From the cell containing the given text, extract its center point as [x, y] coordinate. 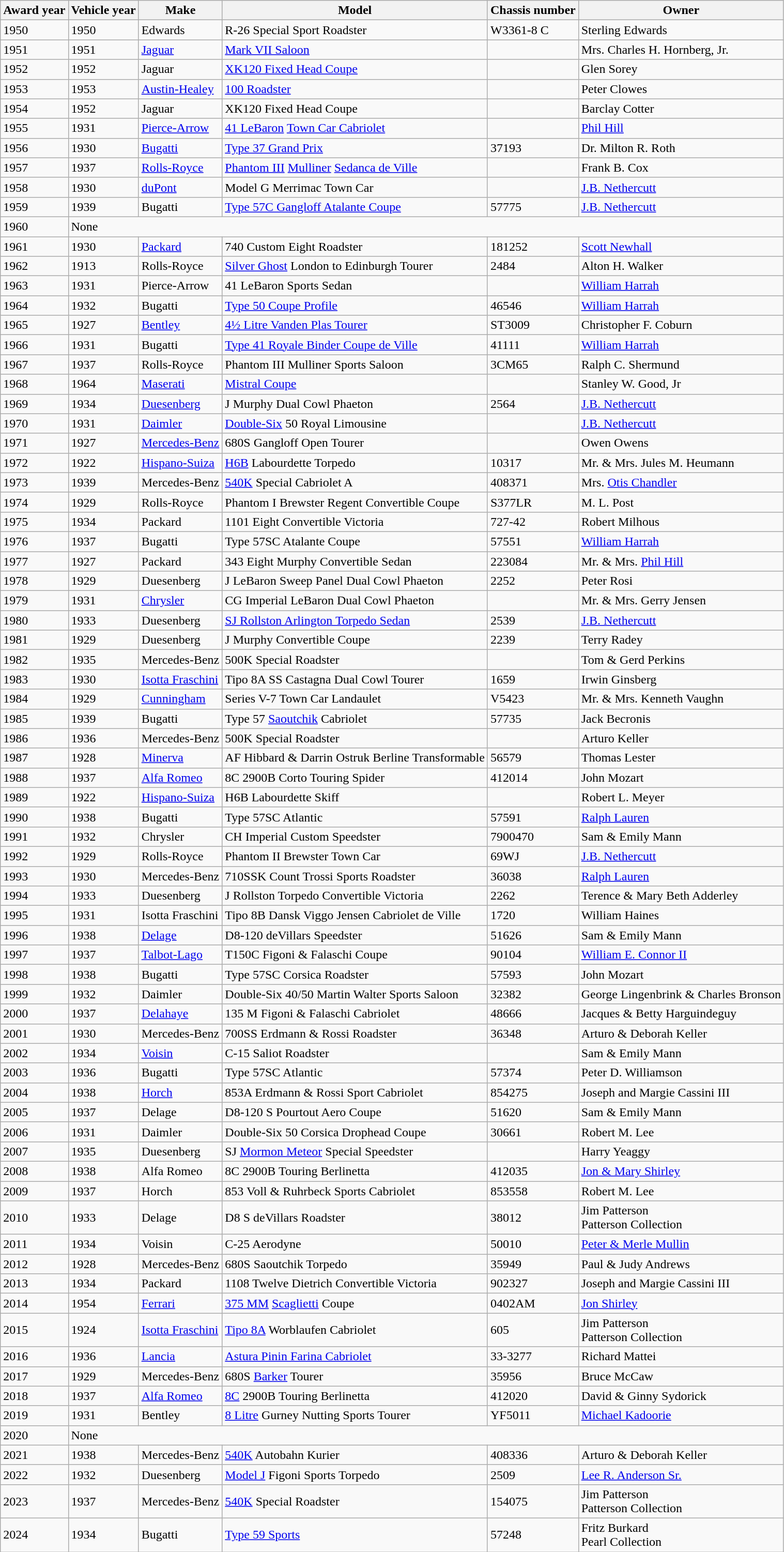
853558 [533, 1191]
Alton H. Walker [681, 266]
540K Special Roadster [355, 1501]
2021 [34, 1455]
C-25 Aerodyne [355, 1244]
Barclay Cotter [681, 109]
36038 [533, 876]
2017 [34, 1376]
2014 [34, 1303]
680S Barker Tourer [355, 1376]
Type 57C Gangloff Atalante Coupe [355, 207]
Talbot-Lago [180, 955]
Maserati [180, 384]
854275 [533, 1092]
57551 [533, 541]
Mistral Coupe [355, 384]
Tipo 8A Worblaufen Cabriolet [355, 1330]
Double-Six 50 Corsica Drophead Coupe [355, 1132]
Astura Pinin Farina Cabriolet [355, 1357]
Richard Mattei [681, 1357]
Cunningham [180, 699]
540K Special Cabriolet A [355, 482]
Dr. Milton R. Roth [681, 148]
Mrs. Otis Chandler [681, 482]
2023 [34, 1501]
8 Litre Gurney Nutting Sports Tourer [355, 1416]
412020 [533, 1396]
2252 [533, 581]
J Murphy Dual Cowl Phaeton [355, 404]
Series V-7 Town Car Landaulet [355, 699]
Minerva [180, 758]
1963 [34, 286]
37193 [533, 148]
30661 [533, 1132]
Jon Shirley [681, 1303]
2012 [34, 1264]
1989 [34, 797]
1959 [34, 207]
46546 [533, 306]
Glen Sorey [681, 69]
408336 [533, 1455]
CG Imperial LeBaron Dual Cowl Phaeton [355, 601]
2007 [34, 1151]
Fritz BurkardPearl Collection [681, 1534]
George Lingenbrink & Charles Bronson [681, 994]
1961 [34, 247]
2484 [533, 266]
1985 [34, 719]
1913 [103, 266]
Jack Becronis [681, 719]
W3361-8 C [533, 30]
Stanley W. Good, Jr [681, 384]
Ferrari [180, 1303]
Mr. & Mrs. Gerry Jensen [681, 601]
ST3009 [533, 325]
2004 [34, 1092]
Model [355, 10]
Robert Milhous [681, 522]
H6B Labourdette Skiff [355, 797]
M. L. Post [681, 502]
Jon & Mary Shirley [681, 1171]
90104 [533, 955]
853A Erdmann & Rossi Sport Cabriolet [355, 1092]
Jacques & Betty Harguindeguy [681, 1014]
35956 [533, 1376]
50010 [533, 1244]
1966 [34, 345]
853 Voll & Ruhrbeck Sports Cabriolet [355, 1191]
1960 [34, 226]
C-15 Saliot Roadster [355, 1053]
1101 Eight Convertible Victoria [355, 522]
Edwards [180, 30]
2019 [34, 1416]
R-26 Special Sport Roadster [355, 30]
57248 [533, 1534]
1967 [34, 364]
36348 [533, 1033]
1996 [34, 935]
Phil Hill [681, 128]
154075 [533, 1501]
51626 [533, 935]
680S Gangloff Open Tourer [355, 443]
Model G Merrimac Town Car [355, 187]
Chassis number [533, 10]
56579 [533, 758]
1973 [34, 482]
Thomas Lester [681, 758]
2001 [34, 1033]
2005 [34, 1112]
2024 [34, 1534]
100 Roadster [355, 89]
Vehicle year [103, 10]
Peter Clowes [681, 89]
David & Ginny Sydorick [681, 1396]
1968 [34, 384]
1978 [34, 581]
Mrs. Charles H. Hornberg, Jr. [681, 50]
0402AM [533, 1303]
Lee R. Anderson Sr. [681, 1474]
700SS Erdmann & Rossi Roadster [355, 1033]
3CM65 [533, 364]
69WJ [533, 856]
412035 [533, 1171]
Double-Six 40/50 Martin Walter Sports Saloon [355, 994]
32382 [533, 994]
41 LeBaron Sports Sedan [355, 286]
2010 [34, 1218]
10317 [533, 463]
57593 [533, 975]
Type 59 Sports [355, 1534]
2018 [34, 1396]
YF5011 [533, 1416]
4½ Litre Vanden Plas Tourer [355, 325]
Type 37 Grand Prix [355, 148]
710SSK Count Trossi Sports Roadster [355, 876]
1974 [34, 502]
1995 [34, 916]
2020 [34, 1435]
Ralph C. Shermund [681, 364]
1971 [34, 443]
1972 [34, 463]
Michael Kadoorie [681, 1416]
181252 [533, 247]
Lancia [180, 1357]
1980 [34, 620]
Peter & Merle Mullin [681, 1244]
1924 [103, 1330]
1997 [34, 955]
605 [533, 1330]
41 LeBaron Town Car Cabriolet [355, 128]
William E. Connor II [681, 955]
1999 [34, 994]
Harry Yeaggy [681, 1151]
T150C Figoni & Falaschi Coupe [355, 955]
1956 [34, 148]
2015 [34, 1330]
727-42 [533, 522]
Phantom III Mulliner Sports Saloon [355, 364]
2016 [34, 1357]
2006 [34, 1132]
2000 [34, 1014]
2509 [533, 1474]
Type 57SC Atalante Coupe [355, 541]
408371 [533, 482]
57591 [533, 817]
2008 [34, 1171]
740 Custom Eight Roadster [355, 247]
Scott Newhall [681, 247]
33-3277 [533, 1357]
375 MM Scaglietti Coupe [355, 1303]
1958 [34, 187]
1981 [34, 640]
1957 [34, 168]
duPont [180, 187]
Phantom III Mulliner Sedanca de Ville [355, 168]
Paul & Judy Andrews [681, 1264]
8C 2900B Corto Touring Spider [355, 778]
1977 [34, 561]
Tipo 8B Dansk Viggo Jensen Cabriolet de Ville [355, 916]
1984 [34, 699]
680S Saoutchik Torpedo [355, 1264]
41111 [533, 345]
Austin-Healey [180, 89]
Mark VII Saloon [355, 50]
Frank B. Cox [681, 168]
Award year [34, 10]
Christopher F. Coburn [681, 325]
D8-120 deVillars Speedster [355, 935]
Phantom I Brewster Regent Convertible Coupe [355, 502]
38012 [533, 1218]
2011 [34, 1244]
1965 [34, 325]
1983 [34, 679]
1988 [34, 778]
223084 [533, 561]
1659 [533, 679]
Make [180, 10]
SJ Mormon Meteor Special Speedster [355, 1151]
1982 [34, 660]
Model J Figoni Sports Torpedo [355, 1474]
Type 41 Royale Binder Coupe de Ville [355, 345]
Tipo 8A SS Castagna Dual Cowl Tourer [355, 679]
D8-120 S Pourtout Aero Coupe [355, 1112]
1969 [34, 404]
1998 [34, 975]
1993 [34, 876]
Arturo Keller [681, 738]
1987 [34, 758]
J Murphy Convertible Coupe [355, 640]
Sterling Edwards [681, 30]
2022 [34, 1474]
D8 S deVillars Roadster [355, 1218]
William Haines [681, 916]
1992 [34, 856]
1986 [34, 738]
1991 [34, 836]
57735 [533, 719]
2539 [533, 620]
Terence & Mary Beth Adderley [681, 896]
1975 [34, 522]
2239 [533, 640]
H6B Labourdette Torpedo [355, 463]
J LeBaron Sweep Panel Dual Cowl Phaeton [355, 581]
1979 [34, 601]
1720 [533, 916]
AF Hibbard & Darrin Ostruk Berline Transformable [355, 758]
Silver Ghost London to Edinburgh Tourer [355, 266]
2564 [533, 404]
1976 [34, 541]
Peter D. Williamson [681, 1073]
Double-Six 50 Royal Limousine [355, 423]
48666 [533, 1014]
V5423 [533, 699]
Type 50 Coupe Profile [355, 306]
412014 [533, 778]
Terry Radey [681, 640]
1994 [34, 896]
1990 [34, 817]
540K Autobahn Kurier [355, 1455]
Owner [681, 10]
SJ Rollston Arlington Torpedo Sedan [355, 620]
Owen Owens [681, 443]
Phantom II Brewster Town Car [355, 856]
57775 [533, 207]
1970 [34, 423]
2003 [34, 1073]
Mr. & Mrs. Kenneth Vaughn [681, 699]
Tom & Gerd Perkins [681, 660]
2009 [34, 1191]
2262 [533, 896]
57374 [533, 1073]
Peter Rosi [681, 581]
Delahaye [180, 1014]
1955 [34, 128]
Mr. & Mrs. Jules M. Heumann [681, 463]
2002 [34, 1053]
135 M Figoni & Falaschi Cabriolet [355, 1014]
35949 [533, 1264]
Irwin Ginsberg [681, 679]
S377LR [533, 502]
Robert L. Meyer [681, 797]
Type 57SC Corsica Roadster [355, 975]
7900470 [533, 836]
1108 Twelve Dietrich Convertible Victoria [355, 1284]
J Rollston Torpedo Convertible Victoria [355, 896]
51620 [533, 1112]
1962 [34, 266]
Mr. & Mrs. Phil Hill [681, 561]
Bruce McCaw [681, 1376]
Type 57 Saoutchik Cabriolet [355, 719]
902327 [533, 1284]
2013 [34, 1284]
343 Eight Murphy Convertible Sedan [355, 561]
CH Imperial Custom Speedster [355, 836]
